Scan for the cell matching the given text and deliver its [X, Y] coordinate at center. 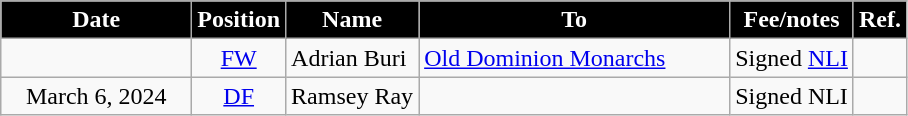
March 6, 2024 [96, 96]
Position [239, 20]
Name [352, 20]
Fee/notes [792, 20]
Ref. [880, 20]
FW [239, 58]
Ramsey Ray [352, 96]
DF [239, 96]
Adrian Buri [352, 58]
Date [96, 20]
To [574, 20]
Old Dominion Monarchs [574, 58]
